Determine the (X, Y) coordinate at the center of the cell enclosing the given text.  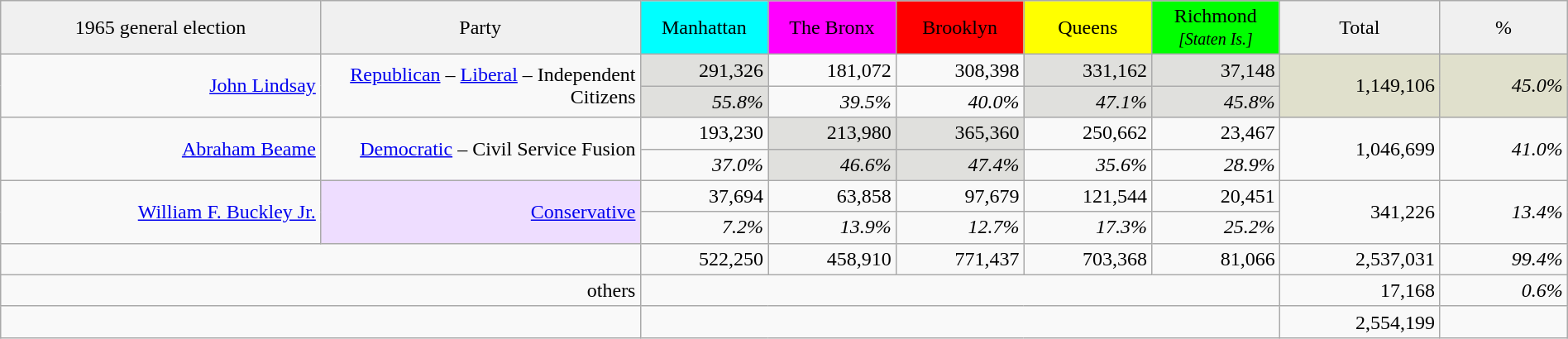
55.8% (705, 102)
others (321, 290)
99.4% (1503, 259)
63,858 (832, 196)
28.9% (1216, 165)
13.4% (1503, 212)
2,537,031 (1360, 259)
45.0% (1503, 86)
771,437 (959, 259)
37,694 (705, 196)
40.0% (959, 102)
46.6% (832, 165)
Richmond [Staten Is.] (1216, 28)
7.2% (705, 227)
97,679 (959, 196)
25.2% (1216, 227)
Abraham Beame (160, 149)
Conservative (480, 212)
Total (1360, 28)
23,467 (1216, 133)
41.0% (1503, 149)
13.9% (832, 227)
Manhattan (705, 28)
17,168 (1360, 290)
William F. Buckley Jr. (160, 212)
1965 general election (160, 28)
Democratic – Civil Service Fusion (480, 149)
1,046,699 (1360, 149)
331,162 (1088, 70)
Party (480, 28)
308,398 (959, 70)
Brooklyn (959, 28)
121,544 (1088, 196)
522,250 (705, 259)
45.8% (1216, 102)
39.5% (832, 102)
Queens (1088, 28)
% (1503, 28)
37,148 (1216, 70)
35.6% (1088, 165)
81,066 (1216, 259)
703,368 (1088, 259)
341,226 (1360, 212)
John Lindsay (160, 86)
213,980 (832, 133)
The Bronx (832, 28)
47.4% (959, 165)
37.0% (705, 165)
193,230 (705, 133)
181,072 (832, 70)
17.3% (1088, 227)
Republican – Liberal – Independent Citizens (480, 86)
365,360 (959, 133)
47.1% (1088, 102)
458,910 (832, 259)
2,554,199 (1360, 322)
12.7% (959, 227)
20,451 (1216, 196)
291,326 (705, 70)
250,662 (1088, 133)
1,149,106 (1360, 86)
0.6% (1503, 290)
